Extract the [x, y] coordinate from the center of the cell holding the provided text.  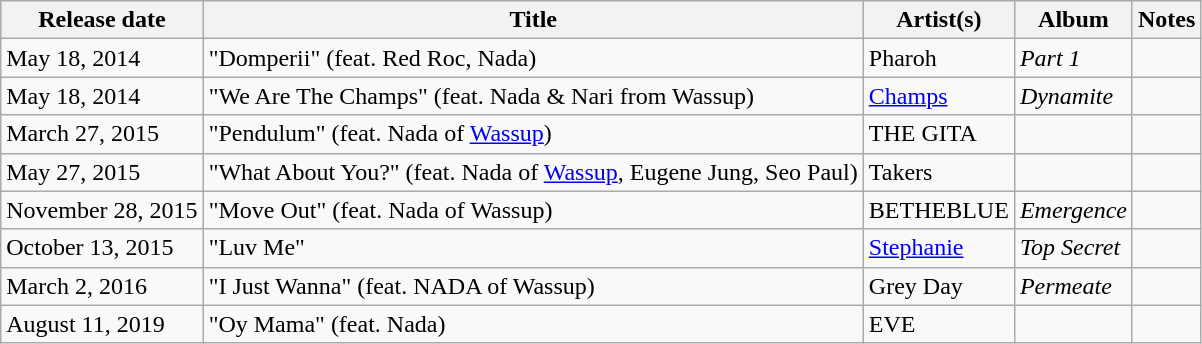
Dynamite [1073, 96]
"Oy Mama" (feat. Nada) [533, 324]
October 13, 2015 [102, 248]
"I Just Wanna" (feat. NADA of Wassup) [533, 286]
Champs [938, 96]
Top Secret [1073, 248]
November 28, 2015 [102, 210]
"We Are The Champs" (feat. Nada & Nari from Wassup) [533, 96]
May 27, 2015 [102, 172]
March 2, 2016 [102, 286]
Stephanie [938, 248]
"Luv Me" [533, 248]
Grey Day [938, 286]
EVE [938, 324]
"What About You?" (feat. Nada of Wassup, Eugene Jung, Seo Paul) [533, 172]
Album [1073, 20]
"Pendulum" (feat. Nada of Wassup) [533, 134]
Title [533, 20]
Release date [102, 20]
Emergence [1073, 210]
"Move Out" (feat. Nada of Wassup) [533, 210]
March 27, 2015 [102, 134]
August 11, 2019 [102, 324]
Pharoh [938, 58]
BETHEBLUE [938, 210]
Part 1 [1073, 58]
Takers [938, 172]
Notes [1166, 20]
Artist(s) [938, 20]
Permeate [1073, 286]
"Domperii" (feat. Red Roc, Nada) [533, 58]
THE GITA [938, 134]
